Return the (x, y) coordinate for the center point of the cell that contains the specified text.  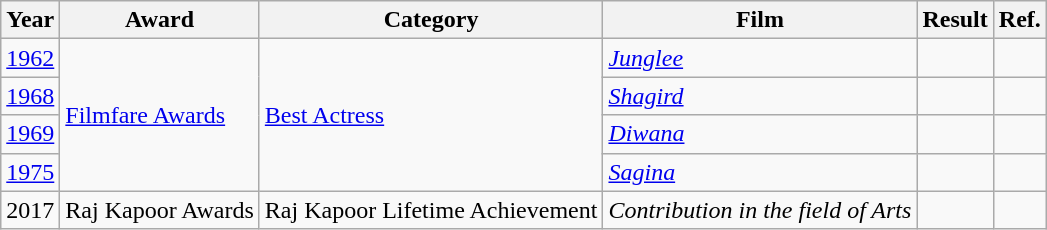
Film (760, 20)
Junglee (760, 58)
Contribution in the field of Arts (760, 210)
Result (955, 20)
Sagina (760, 172)
1968 (30, 96)
1975 (30, 172)
1969 (30, 134)
Ref. (1020, 20)
Raj Kapoor Lifetime Achievement (431, 210)
Raj Kapoor Awards (160, 210)
Shagird (760, 96)
1962 (30, 58)
Year (30, 20)
Award (160, 20)
Diwana (760, 134)
Filmfare Awards (160, 115)
Best Actress (431, 115)
2017 (30, 210)
Category (431, 20)
